Return the [x, y] coordinate for the center point of the cell that contains the specified text.  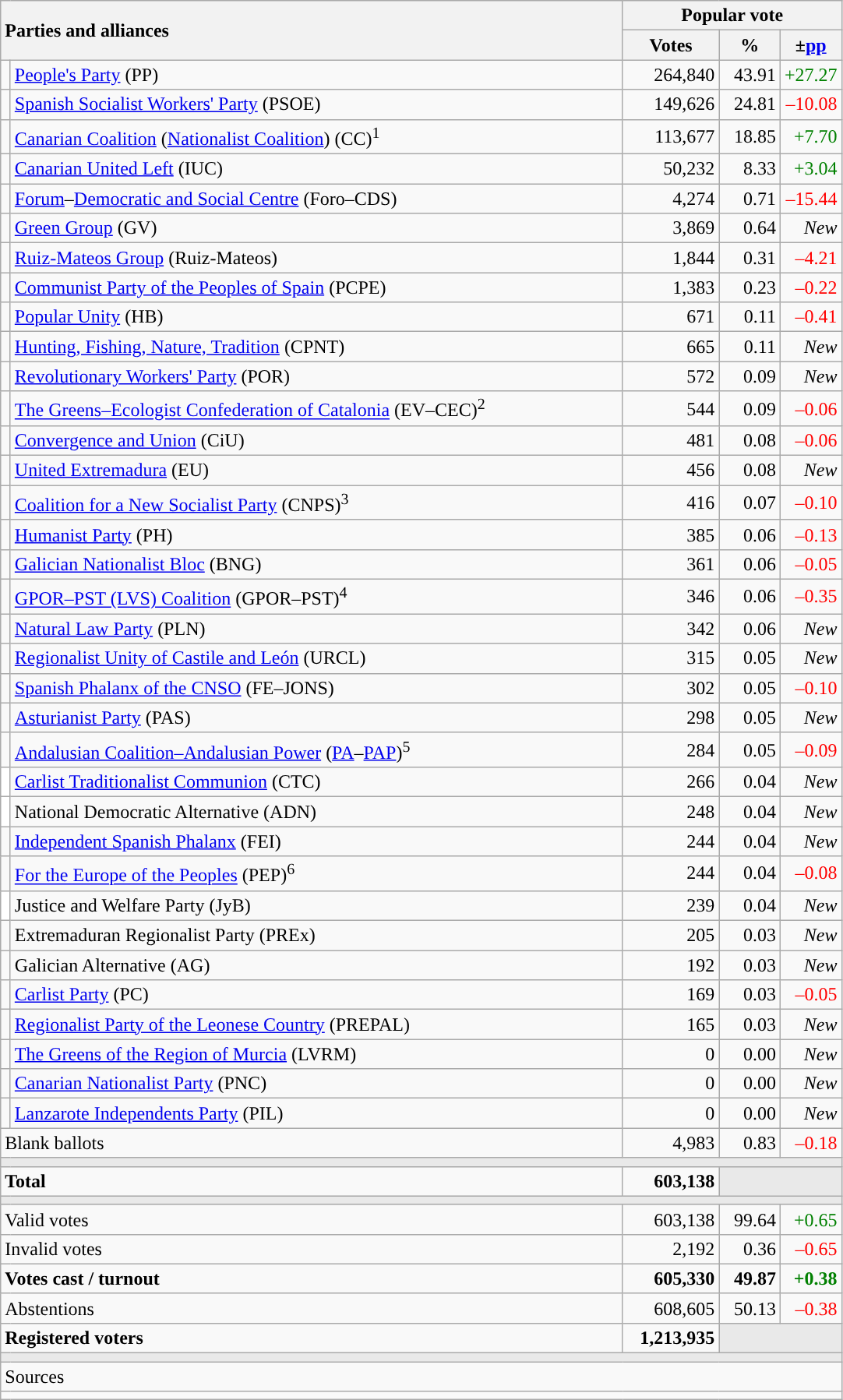
GPOR–PST (LVS) Coalition (GPOR–PST)4 [316, 597]
665 [671, 347]
671 [671, 317]
Green Group (GV) [316, 228]
Convergence and Union (CiU) [316, 441]
Registered voters [312, 1338]
–0.09 [810, 749]
3,869 [671, 228]
302 [671, 688]
The Greens–Ecologist Confederation of Catalonia (EV–CEC)2 [316, 408]
+3.04 [810, 169]
Ruiz-Mateos Group (Ruiz-Mateos) [316, 258]
–0.38 [810, 1308]
Sources [421, 1377]
4,983 [671, 1143]
49.87 [750, 1278]
+7.70 [810, 137]
361 [671, 564]
0.83 [750, 1143]
Valid votes [312, 1219]
±pp [810, 45]
Canarian Nationalist Party (PNC) [316, 1084]
Hunting, Fishing, Nature, Tradition (CPNT) [316, 347]
Galician Nationalist Bloc (BNG) [316, 564]
Abstentions [312, 1308]
–0.41 [810, 317]
Justice and Welfare Party (JyB) [316, 906]
113,677 [671, 137]
–4.21 [810, 258]
605,330 [671, 1278]
Votes [671, 45]
0.31 [750, 258]
Popular Unity (HB) [316, 317]
315 [671, 658]
1,383 [671, 287]
Canarian Coalition (Nationalist Coalition) (CC)1 [316, 137]
Votes cast / turnout [312, 1278]
+0.38 [810, 1278]
Total [312, 1181]
264,840 [671, 75]
Andalusian Coalition–Andalusian Power (PA–PAP)5 [316, 749]
43.91 [750, 75]
Communist Party of the Peoples of Spain (PCPE) [316, 287]
Spanish Phalanx of the CNSO (FE–JONS) [316, 688]
Asturianist Party (PAS) [316, 718]
Carlist Traditionalist Communion (CTC) [316, 782]
–10.08 [810, 104]
385 [671, 534]
50.13 [750, 1308]
544 [671, 408]
456 [671, 471]
Lanzarote Independents Party (PIL) [316, 1113]
0.36 [750, 1249]
192 [671, 965]
Independent Spanish Phalanx (FEI) [316, 841]
248 [671, 812]
481 [671, 441]
–0.22 [810, 287]
United Extremadura (EU) [316, 471]
–0.35 [810, 597]
99.64 [750, 1219]
Invalid votes [312, 1249]
Carlist Party (PC) [316, 995]
+27.27 [810, 75]
Parties and alliances [312, 30]
18.85 [750, 137]
284 [671, 749]
–15.44 [810, 199]
Regionalist Unity of Castile and León (URCL) [316, 658]
Forum–Democratic and Social Centre (Foro–CDS) [316, 199]
Coalition for a New Socialist Party (CNPS)3 [316, 503]
0.23 [750, 287]
Galician Alternative (AG) [316, 965]
The Greens of the Region of Murcia (LVRM) [316, 1054]
Spanish Socialist Workers' Party (PSOE) [316, 104]
Popular vote [732, 16]
–0.08 [810, 874]
346 [671, 597]
50,232 [671, 169]
239 [671, 906]
266 [671, 782]
1,213,935 [671, 1338]
298 [671, 718]
0.71 [750, 199]
1,844 [671, 258]
149,626 [671, 104]
For the Europe of the Peoples (PEP)6 [316, 874]
342 [671, 629]
165 [671, 1024]
4,274 [671, 199]
–0.13 [810, 534]
Canarian United Left (IUC) [316, 169]
Extremaduran Regionalist Party (PREx) [316, 936]
Humanist Party (PH) [316, 534]
Revolutionary Workers' Party (POR) [316, 376]
608,605 [671, 1308]
2,192 [671, 1249]
% [750, 45]
National Democratic Alternative (ADN) [316, 812]
572 [671, 376]
Natural Law Party (PLN) [316, 629]
0.07 [750, 503]
0.64 [750, 228]
169 [671, 995]
+0.65 [810, 1219]
–0.65 [810, 1249]
–0.18 [810, 1143]
Regionalist Party of the Leonese Country (PREPAL) [316, 1024]
205 [671, 936]
Blank ballots [312, 1143]
People's Party (PP) [316, 75]
8.33 [750, 169]
416 [671, 503]
24.81 [750, 104]
